Search for the cell housing the specified text and yield its (X, Y) center coordinate. 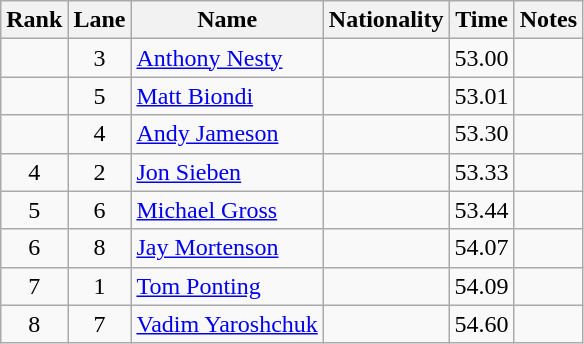
Vadim Yaroshchuk (227, 324)
3 (100, 58)
Michael Gross (227, 210)
54.60 (482, 324)
Matt Biondi (227, 96)
54.07 (482, 248)
Notes (548, 20)
Nationality (386, 20)
53.30 (482, 134)
Andy Jameson (227, 134)
53.33 (482, 172)
Time (482, 20)
53.44 (482, 210)
1 (100, 286)
53.01 (482, 96)
Lane (100, 20)
2 (100, 172)
Jon Sieben (227, 172)
Anthony Nesty (227, 58)
54.09 (482, 286)
Tom Ponting (227, 286)
Name (227, 20)
Rank (34, 20)
Jay Mortenson (227, 248)
53.00 (482, 58)
